Locate the cell with the specified text and output its [x, y] center coordinate. 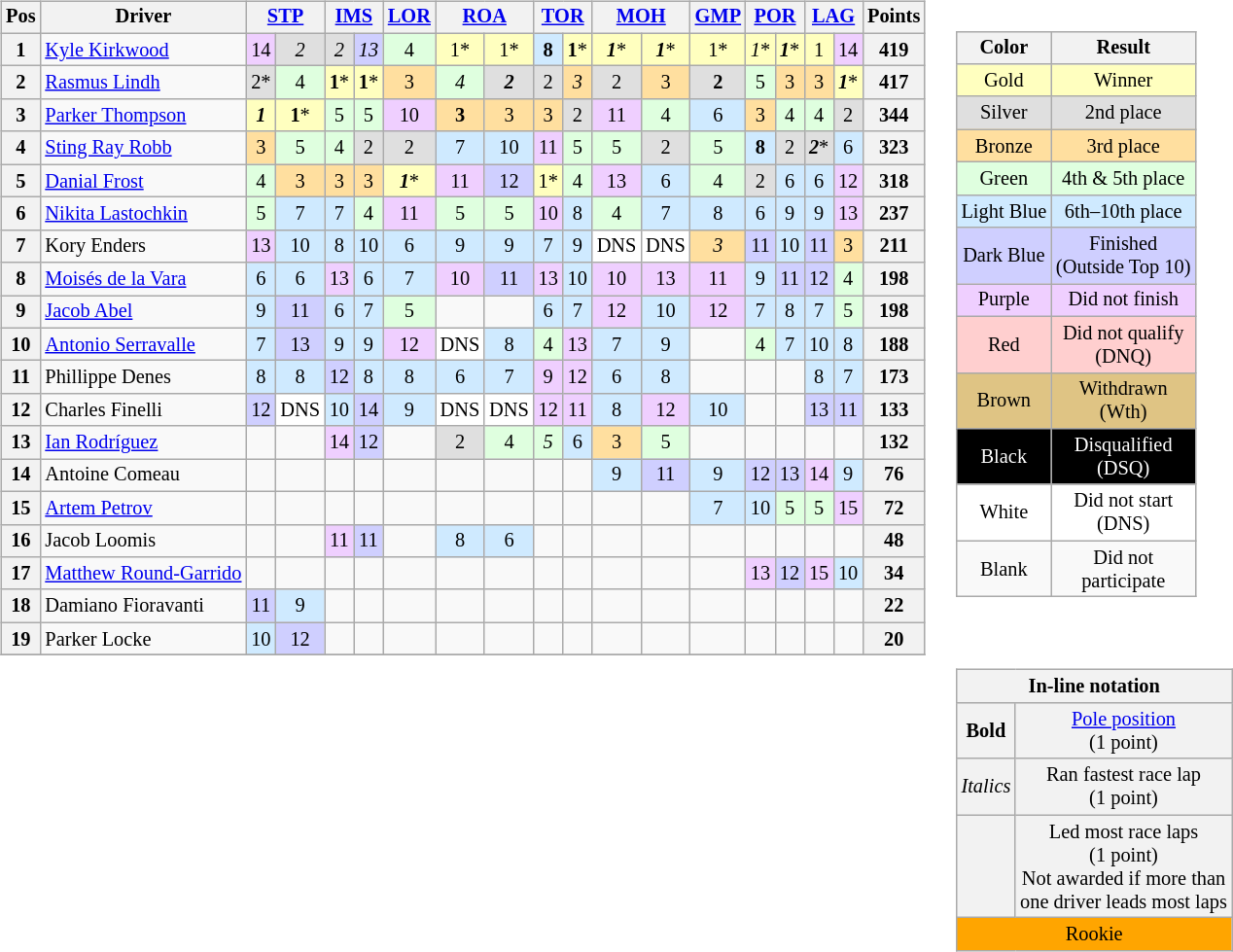
16 [20, 541]
Points [894, 18]
Moisés de la Vara [143, 279]
237 [894, 214]
48 [894, 541]
LOR [409, 18]
TOR [563, 18]
POR [775, 18]
132 [894, 442]
Kyle Kirkwood [143, 50]
Phillippe Denes [143, 377]
22 [894, 606]
Dark Blue [1004, 256]
Jacob Abel [143, 312]
4th & 5th place [1123, 179]
18 [20, 606]
Parker Locke [143, 639]
Charles Finelli [143, 410]
417 [894, 83]
Antoine Comeau [143, 476]
20 [894, 639]
Red [1004, 344]
Green [1004, 179]
Withdrawn(Wth) [1123, 401]
Driver [143, 18]
Matthew Round-Garrido [143, 574]
Ran fastest race lap(1 point) [1124, 787]
Silver [1004, 113]
Kory Enders [143, 246]
419 [894, 50]
Pos [20, 18]
Bold [986, 731]
Gold [1004, 81]
173 [894, 377]
Disqualified(DSQ) [1123, 457]
188 [894, 344]
Ian Rodríguez [143, 442]
Nikita Lastochkin [143, 214]
72 [894, 508]
344 [894, 116]
Led most race laps(1 point)Not awarded if more thanone driver leads most laps [1124, 866]
Black [1004, 457]
GMP [718, 18]
211 [894, 246]
Purple [1004, 300]
Rookie [1095, 934]
Damiano Fioravanti [143, 606]
Finished(Outside Top 10) [1123, 256]
Bronze [1004, 146]
3rd place [1123, 146]
17 [20, 574]
Blank [1004, 569]
19 [20, 639]
Winner [1123, 81]
76 [894, 476]
STP [286, 18]
Antonio Serravalle [143, 344]
Did notparticipate [1123, 569]
Danial Frost [143, 181]
Italics [986, 787]
6th–10th place [1123, 211]
Parker Thompson [143, 116]
Result [1123, 48]
Did not qualify(DNQ) [1123, 344]
Artem Petrov [143, 508]
2nd place [1123, 113]
323 [894, 148]
LAG [833, 18]
Sting Ray Robb [143, 148]
Did not finish [1123, 300]
Did not start(DNS) [1123, 512]
MOH [642, 18]
318 [894, 181]
ROA [484, 18]
Rasmus Lindh [143, 83]
Pole position(1 point) [1124, 731]
Jacob Loomis [143, 541]
White [1004, 512]
Light Blue [1004, 211]
34 [894, 574]
In-line notation [1095, 687]
IMS [354, 18]
Brown [1004, 401]
Color [1004, 48]
133 [894, 410]
